Return [x, y] of the center of cell containing provided text 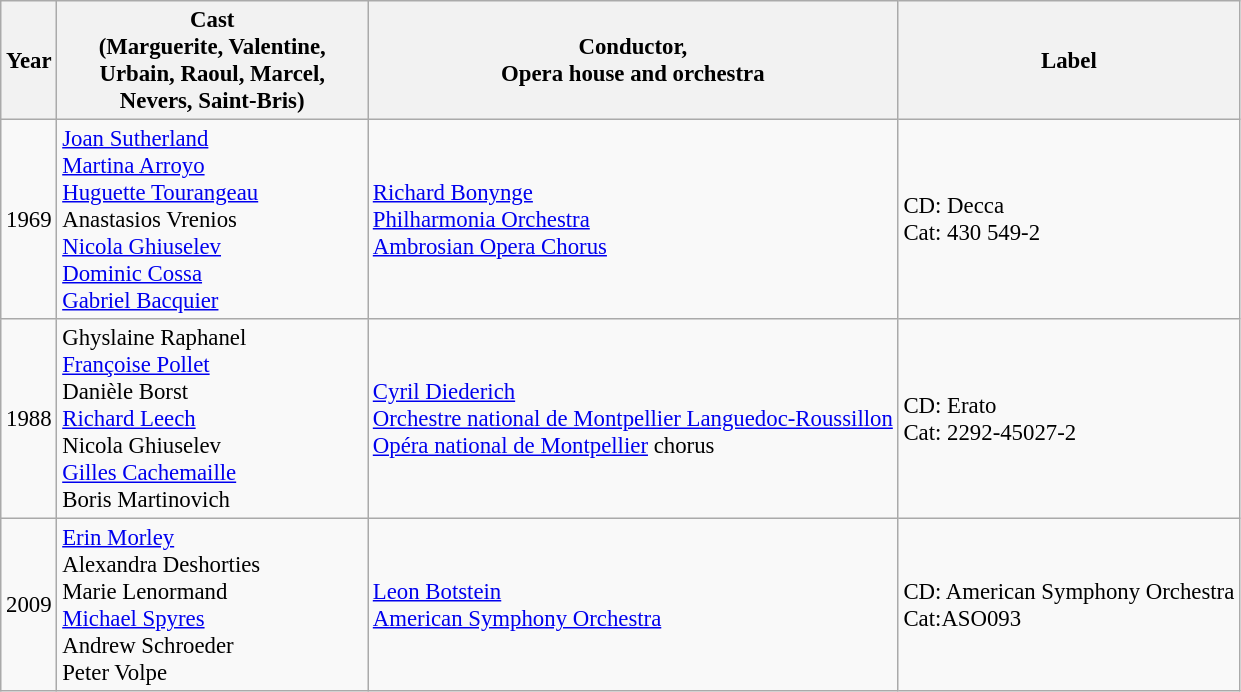
Erin MorleyAlexandra DeshortiesMarie LenormandMichael SpyresAndrew SchroederPeter Volpe [212, 606]
CD: EratoCat: 2292-45027-2 [1069, 419]
Cyril DiederichOrchestre national de Montpellier Languedoc-RoussillonOpéra national de Montpellier chorus [634, 419]
CD: American Symphony OrchestraCat:ASO093 [1069, 606]
1988 [29, 419]
Cast(Marguerite, Valentine,Urbain, Raoul, Marcel,Nevers, Saint-Bris) [212, 60]
Richard BonyngePhilharmonia OrchestraAmbrosian Opera Chorus [634, 220]
Label [1069, 60]
Conductor,Opera house and orchestra [634, 60]
CD: DeccaCat: 430 549-2 [1069, 220]
Year [29, 60]
2009 [29, 606]
Leon BotsteinAmerican Symphony Orchestra [634, 606]
1969 [29, 220]
Ghyslaine RaphanelFrançoise PolletDanièle BorstRichard LeechNicola GhiuselevGilles CachemailleBoris Martinovich [212, 419]
Joan SutherlandMartina ArroyoHuguette TourangeauAnastasios VreniosNicola GhiuselevDominic CossaGabriel Bacquier [212, 220]
